Detect which cell encompasses the target text, then output its [X, Y] center coordinate. 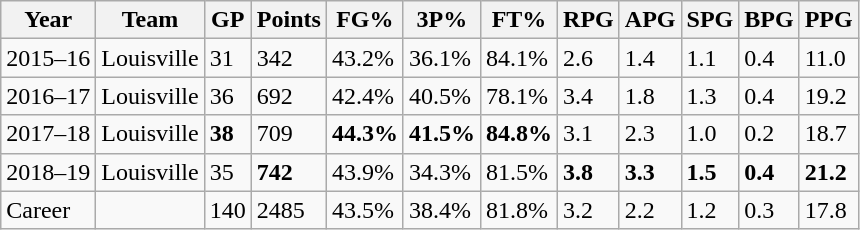
34.3% [442, 172]
2.2 [650, 210]
1.1 [710, 58]
81.5% [518, 172]
38 [228, 134]
1.2 [710, 210]
19.2 [828, 96]
38.4% [442, 210]
42.4% [364, 96]
3P% [442, 20]
2015–16 [48, 58]
Points [288, 20]
18.7 [828, 134]
0.2 [769, 134]
81.8% [518, 210]
1.0 [710, 134]
709 [288, 134]
3.2 [589, 210]
40.5% [442, 96]
11.0 [828, 58]
1.5 [710, 172]
1.4 [650, 58]
36 [228, 96]
342 [288, 58]
2017–18 [48, 134]
0.3 [769, 210]
78.1% [518, 96]
Year [48, 20]
SPG [710, 20]
43.9% [364, 172]
2018–19 [48, 172]
2016–17 [48, 96]
36.1% [442, 58]
PPG [828, 20]
Career [48, 210]
3.8 [589, 172]
GP [228, 20]
2.6 [589, 58]
21.2 [828, 172]
1.8 [650, 96]
17.8 [828, 210]
31 [228, 58]
2.3 [650, 134]
41.5% [442, 134]
84.8% [518, 134]
3.4 [589, 96]
RPG [589, 20]
BPG [769, 20]
1.3 [710, 96]
3.1 [589, 134]
43.5% [364, 210]
43.2% [364, 58]
140 [228, 210]
84.1% [518, 58]
FG% [364, 20]
35 [228, 172]
Team [150, 20]
APG [650, 20]
692 [288, 96]
742 [288, 172]
2485 [288, 210]
FT% [518, 20]
3.3 [650, 172]
44.3% [364, 134]
